Return the [x, y] coordinate for the center point of the cell that contains the specified text.  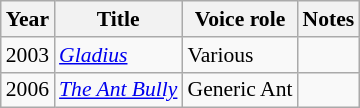
Various [240, 55]
Gladius [118, 55]
2006 [28, 90]
Year [28, 19]
Voice role [240, 19]
Notes [329, 19]
2003 [28, 55]
Generic Ant [240, 90]
The Ant Bully [118, 90]
Title [118, 19]
